Provide the [X, Y] coordinate of the cell's center where the given text is located.  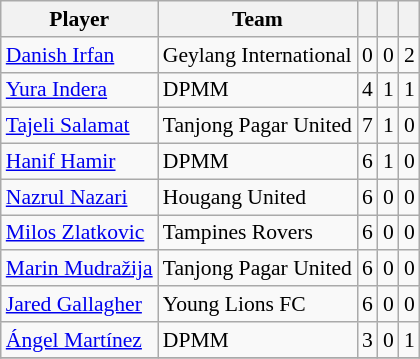
Tampines Rovers [258, 233]
Milos Zlatkovic [80, 233]
Player [80, 19]
4 [368, 90]
Ángel Martínez [80, 340]
Marin Mudražija [80, 269]
Team [258, 19]
Hanif Hamir [80, 162]
Hougang United [258, 197]
Geylang International [258, 55]
Yura Indera [80, 90]
7 [368, 126]
Danish Irfan [80, 55]
2 [410, 55]
Young Lions FC [258, 304]
Nazrul Nazari [80, 197]
Jared Gallagher [80, 304]
Tajeli Salamat [80, 126]
3 [368, 340]
